Pinpoint the cell where the given text exists, returning its [x, y] midpoint coordinate. 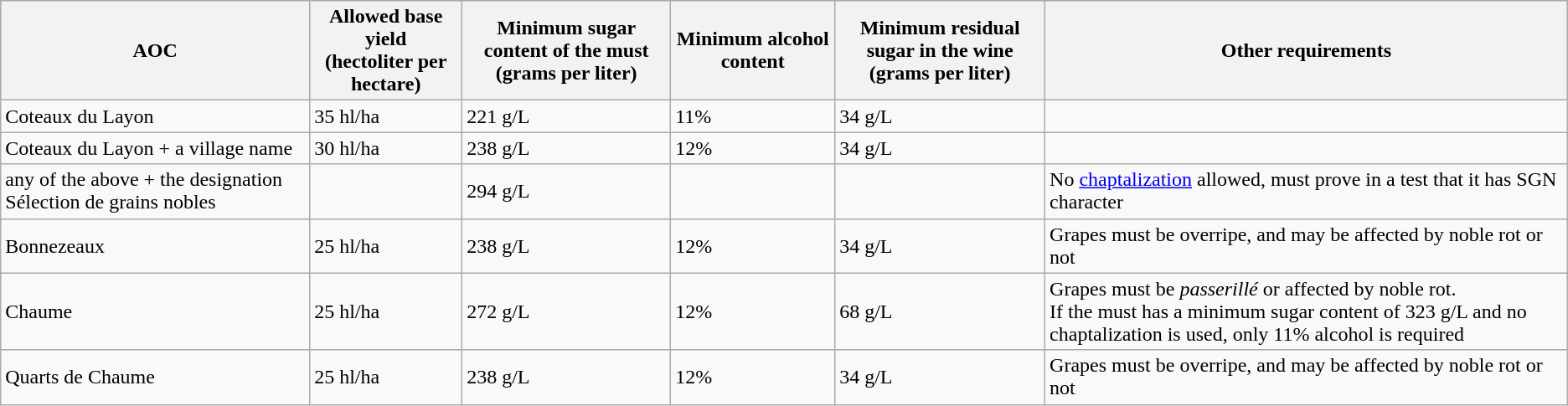
Minimum alcohol content [753, 50]
Other requirements [1307, 50]
272 g/L [566, 311]
Coteaux du Layon [156, 116]
35 hl/ha [386, 116]
Bonnezeaux [156, 246]
Coteaux du Layon + a village name [156, 148]
Minimum sugar content of the must(grams per liter) [566, 50]
221 g/L [566, 116]
68 g/L [940, 311]
11% [753, 116]
Minimum residual sugar in the wine(grams per liter) [940, 50]
No chaptalization allowed, must prove in a test that it has SGN character [1307, 191]
any of the above + the designation Sélection de grains nobles [156, 191]
Quarts de Chaume [156, 377]
294 g/L [566, 191]
AOC [156, 50]
Chaume [156, 311]
Allowed base yield(hectoliter per hectare) [386, 50]
30 hl/ha [386, 148]
